Extract the [X, Y] coordinate from the center of the cell holding the provided text.  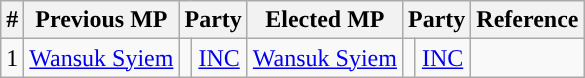
1 [12, 58]
Previous MP [102, 20]
Reference [528, 20]
Elected MP [324, 20]
# [12, 20]
